Return the [x, y] coordinate for the center point of the cell that contains the specified text.  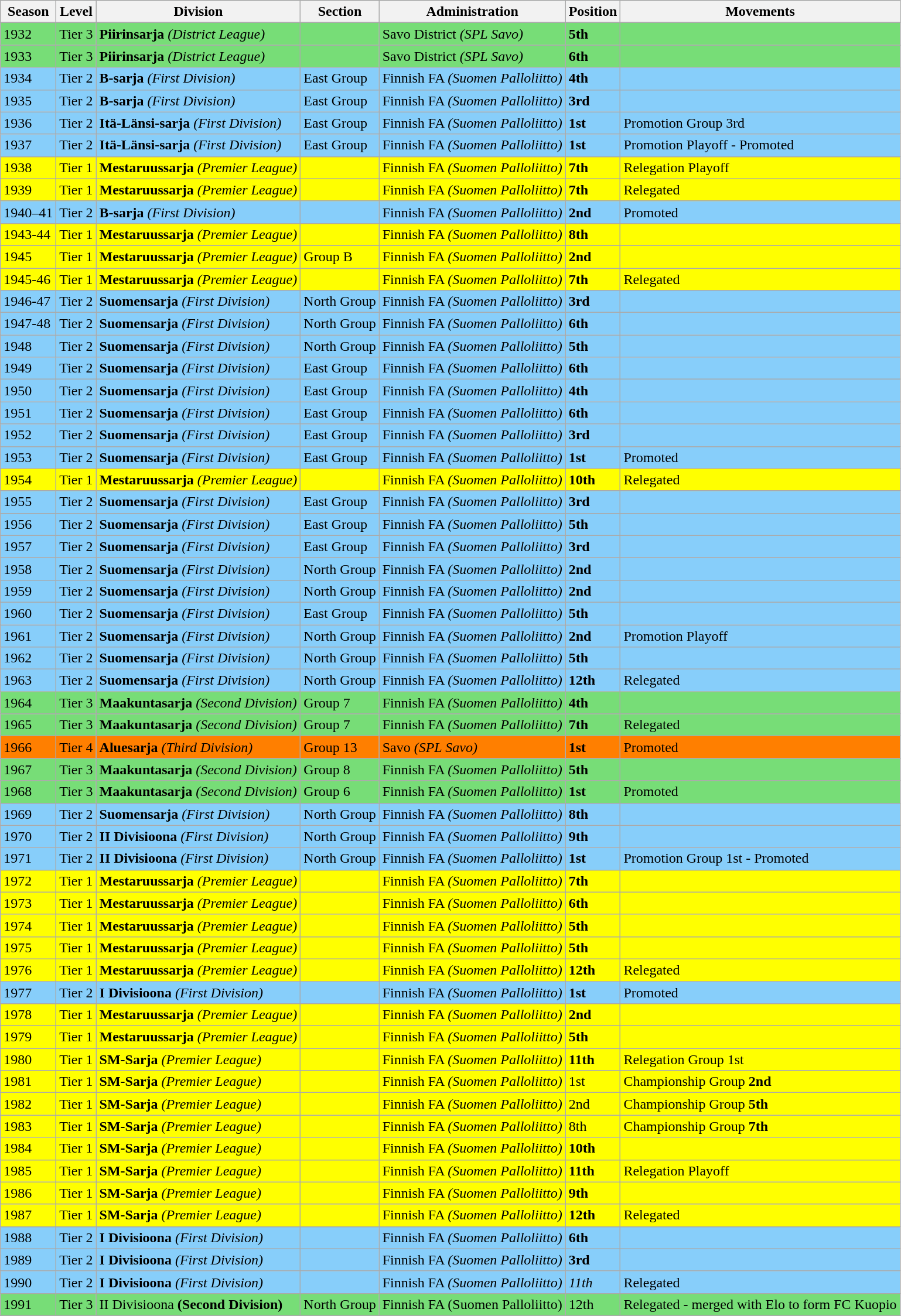
1974 [28, 925]
1953 [28, 457]
Movements [760, 12]
Aluesarja (Third Division) [198, 747]
Championship Group 7th [760, 1126]
1952 [28, 435]
1970 [28, 836]
Level [76, 12]
1946-47 [28, 302]
1949 [28, 368]
1955 [28, 502]
Promotion Playoff [760, 635]
1936 [28, 123]
1973 [28, 903]
Tier 4 [76, 747]
1950 [28, 391]
1940–41 [28, 212]
Relegation Group 1st [760, 1059]
1947-48 [28, 324]
1948 [28, 346]
1976 [28, 970]
1961 [28, 635]
1945-46 [28, 279]
Relegated - merged with Elo to form FC Kuopio [760, 1304]
1957 [28, 546]
1937 [28, 145]
1959 [28, 591]
1980 [28, 1059]
1981 [28, 1082]
1984 [28, 1148]
Championship Group 2nd [760, 1082]
Group 6 [340, 792]
1982 [28, 1104]
Promotion Group 1st - Promoted [760, 859]
Group B [340, 257]
1945 [28, 257]
1979 [28, 1037]
II Divisioona (Second Division) [198, 1304]
1987 [28, 1215]
1986 [28, 1193]
Group 13 [340, 747]
1983 [28, 1126]
1933 [28, 56]
1989 [28, 1260]
1990 [28, 1282]
1951 [28, 413]
1969 [28, 814]
1938 [28, 168]
1939 [28, 190]
1975 [28, 948]
Promotion Group 3rd [760, 123]
Group 8 [340, 770]
1935 [28, 101]
Division [198, 12]
1964 [28, 703]
1934 [28, 78]
1962 [28, 658]
Position [593, 12]
1943-44 [28, 234]
1963 [28, 681]
1991 [28, 1304]
Promotion Playoff - Promoted [760, 145]
1968 [28, 792]
Administration [472, 12]
1966 [28, 747]
1967 [28, 770]
Season [28, 12]
Championship Group 5th [760, 1104]
1977 [28, 993]
1971 [28, 859]
1985 [28, 1171]
1988 [28, 1238]
1972 [28, 881]
Savo (SPL Savo) [472, 747]
Section [340, 12]
1954 [28, 480]
1932 [28, 34]
1956 [28, 524]
1965 [28, 725]
1978 [28, 1015]
1960 [28, 613]
1958 [28, 569]
